Extract the [X, Y] coordinate from the center of the cell holding the provided text.  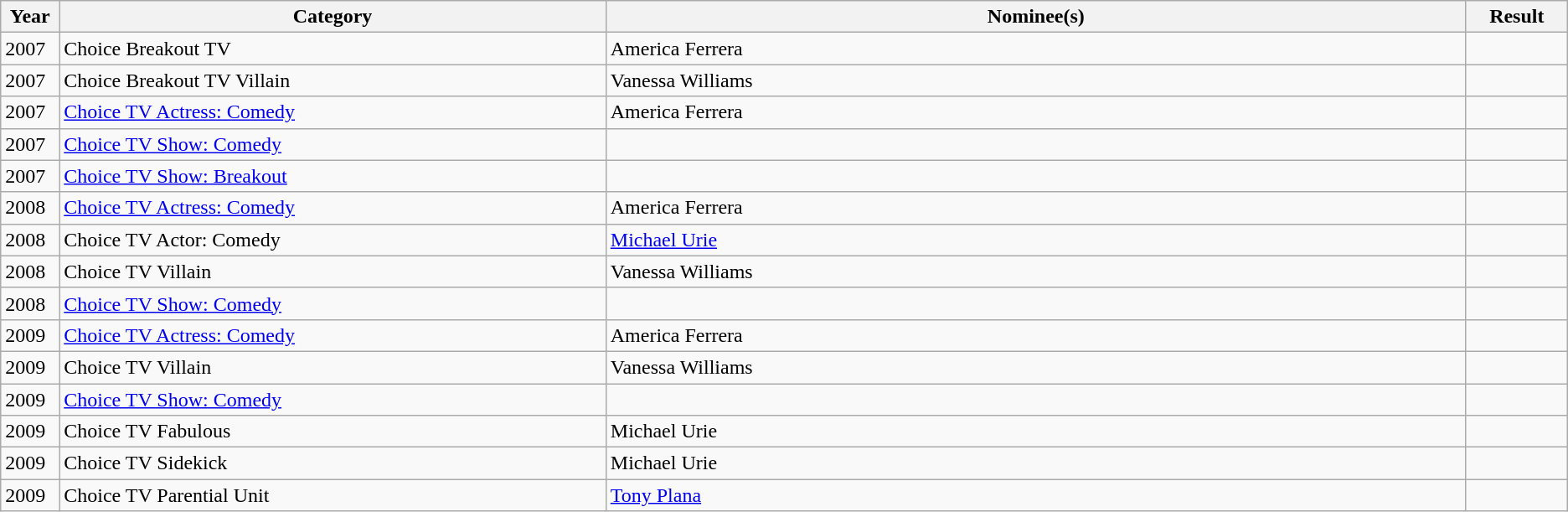
Choice TV Fabulous [333, 432]
Year [30, 17]
Choice TV Sidekick [333, 463]
Choice TV Parential Unit [333, 495]
Category [333, 17]
Nominee(s) [1035, 17]
Result [1516, 17]
Choice TV Show: Breakout [333, 176]
Tony Plana [1035, 495]
Choice Breakout TV [333, 49]
Choice Breakout TV Villain [333, 80]
Choice TV Actor: Comedy [333, 240]
